Search for the cell housing the specified text and yield its [X, Y] center coordinate. 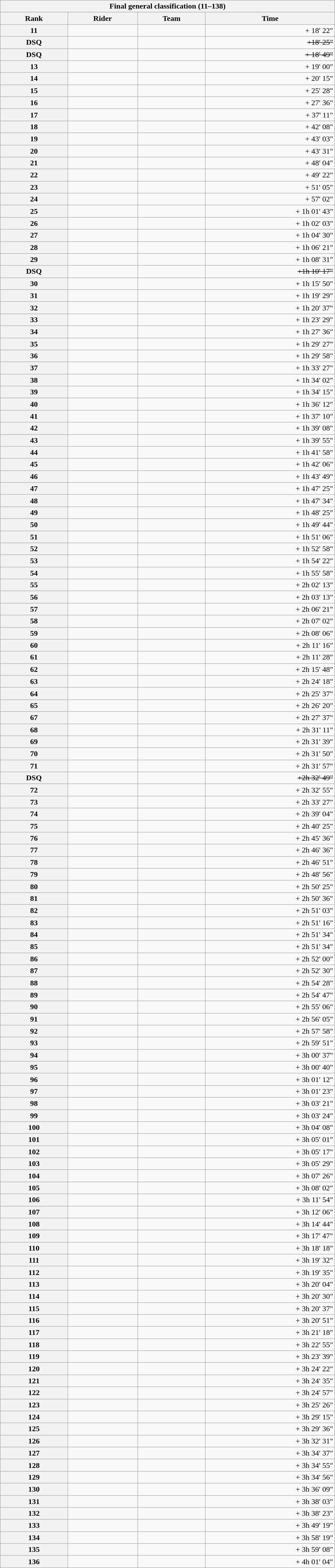
Team [172, 18]
74 [34, 814]
+ 3h 32' 31" [270, 1441]
82 [34, 910]
+ 2h 15' 48" [270, 669]
31 [34, 296]
+ 27' 36" [270, 103]
+ 1h 15' 50" [270, 284]
+ 1h 42' 06" [270, 464]
+ 2h 07' 02" [270, 621]
+ 2h 46' 51" [270, 862]
60 [34, 645]
+ 1h 54' 22" [270, 561]
+ 48' 04" [270, 163]
36 [34, 356]
19 [34, 139]
+ 2h 54' 47" [270, 995]
104 [34, 1176]
+ 3h 03' 21" [270, 1103]
80 [34, 886]
+ 43' 31" [270, 151]
44 [34, 452]
+ 3h 20' 51" [270, 1321]
18 [34, 127]
14 [34, 79]
35 [34, 344]
+ 3h 01' 12" [270, 1079]
+ 3h 05' 17" [270, 1152]
+ 3h 00' 40" [270, 1067]
+ 37' 11" [270, 115]
92 [34, 1031]
+ 42' 08" [270, 127]
+ 3h 34' 56" [270, 1477]
+ 2h 31' 57" [270, 766]
85 [34, 947]
75 [34, 826]
+ 1h 29' 58" [270, 356]
+ 2h 11' 16" [270, 645]
48 [34, 500]
Rider [103, 18]
+ 2h 39' 04" [270, 814]
122 [34, 1393]
58 [34, 621]
134 [34, 1538]
34 [34, 332]
27 [34, 235]
120 [34, 1369]
+ 3h 25' 26" [270, 1405]
63 [34, 681]
43 [34, 440]
135 [34, 1550]
25 [34, 211]
+ 3h 36' 09" [270, 1489]
+ 57' 02" [270, 199]
+ 2h 51' 03" [270, 910]
22 [34, 175]
+ 3h 12' 06" [270, 1212]
+ 2h 59' 51" [270, 1043]
+ 3h 24' 57" [270, 1393]
77 [34, 850]
+ 18' 22" [270, 30]
55 [34, 585]
23 [34, 187]
+ 2h 46' 36" [270, 850]
130 [34, 1489]
127 [34, 1453]
112 [34, 1272]
+ 1h 27' 36" [270, 332]
+ 2h 51' 16" [270, 923]
132 [34, 1514]
16 [34, 103]
64 [34, 693]
+ 1h 19' 29" [270, 296]
+ 1h 48' 25" [270, 513]
+ 3h 21' 18" [270, 1333]
+ 3h 49' 19" [270, 1526]
+ 1h 39' 08" [270, 428]
+ 3h 29' 36" [270, 1429]
+ 3h 38' 03" [270, 1501]
87 [34, 971]
47 [34, 488]
38 [34, 380]
+ 1h 49' 44" [270, 525]
+ 3h 03' 24" [270, 1115]
119 [34, 1357]
+ 3h 34' 37" [270, 1453]
98 [34, 1103]
+ 2h 25' 37" [270, 693]
54 [34, 573]
13 [34, 67]
125 [34, 1429]
95 [34, 1067]
128 [34, 1465]
+ 2h 27' 37" [270, 717]
+ 3h 11' 54" [270, 1200]
114 [34, 1296]
+ 1h 34' 02" [270, 380]
+ 3h 07' 26" [270, 1176]
56 [34, 597]
41 [34, 416]
37 [34, 368]
78 [34, 862]
68 [34, 730]
103 [34, 1164]
+ 2h 56' 05" [270, 1019]
+ 3h 00' 37" [270, 1055]
49 [34, 513]
+ 3h 29' 15" [270, 1417]
+ 2h 52' 00" [270, 959]
+2h 32' 49" [270, 778]
26 [34, 223]
24 [34, 199]
116 [34, 1321]
115 [34, 1309]
81 [34, 898]
107 [34, 1212]
102 [34, 1152]
131 [34, 1501]
+ 25' 28" [270, 91]
+ 1h 43' 49" [270, 476]
113 [34, 1284]
106 [34, 1200]
121 [34, 1381]
+ 2h 45' 36" [270, 838]
61 [34, 657]
45 [34, 464]
+ 1h 51' 06" [270, 537]
+ 1h 33' 27" [270, 368]
+ 1h 52' 58" [270, 549]
11 [34, 30]
21 [34, 163]
+ 3h 34' 55" [270, 1465]
79 [34, 874]
+ 3h 24' 35" [270, 1381]
59 [34, 633]
40 [34, 404]
28 [34, 247]
+ 2h 54' 28" [270, 983]
+ 3h 24' 22" [270, 1369]
+ 4h 01' 04" [270, 1562]
+ 1h 06' 21" [270, 247]
+ 3h 05' 01" [270, 1140]
+ 1h 04' 30" [270, 235]
Rank [34, 18]
+ 1h 02' 03" [270, 223]
+ 1h 29' 27" [270, 344]
+ 3h 01' 23" [270, 1091]
57 [34, 609]
+ 1h 36' 12" [270, 404]
+ 2h 32' 55" [270, 790]
96 [34, 1079]
Time [270, 18]
133 [34, 1526]
+ 3h 20' 04" [270, 1284]
+ 1h 20' 37" [270, 308]
71 [34, 766]
50 [34, 525]
+ 3h 05' 29" [270, 1164]
17 [34, 115]
+ 3h 17' 47" [270, 1236]
+ 2h 52' 30" [270, 971]
+ 2h 57' 58" [270, 1031]
73 [34, 802]
99 [34, 1115]
+ 2h 26' 20" [270, 705]
Final general classification (11–138) [167, 6]
+ 20' 15" [270, 79]
100 [34, 1128]
+ 19' 00" [270, 67]
+ 1h 47' 34" [270, 500]
29 [34, 259]
+ 1h 41' 58" [270, 452]
91 [34, 1019]
86 [34, 959]
+ 3h 59' 08" [270, 1550]
90 [34, 1007]
+ 3h 14' 44" [270, 1224]
117 [34, 1333]
+ 2h 03' 13" [270, 597]
124 [34, 1417]
111 [34, 1260]
+ 2h 31' 39" [270, 742]
+1h 10' 17" [270, 271]
+ 3h 22' 55" [270, 1345]
+ 1h 39' 55" [270, 440]
+ 1h 55' 58" [270, 573]
+ 2h 06' 21" [270, 609]
+ 2h 48' 56" [270, 874]
65 [34, 705]
+ 2h 31' 50" [270, 754]
42 [34, 428]
+ 1h 23' 29" [270, 320]
101 [34, 1140]
123 [34, 1405]
33 [34, 320]
+ 3h 20' 37" [270, 1309]
+ 2h 40' 25" [270, 826]
+ 18' 49" [270, 54]
93 [34, 1043]
97 [34, 1091]
88 [34, 983]
+ 3h 08' 02" [270, 1188]
109 [34, 1236]
+ 2h 50' 36" [270, 898]
108 [34, 1224]
+ 3h 18' 18" [270, 1248]
129 [34, 1477]
118 [34, 1345]
+18' 25" [270, 42]
126 [34, 1441]
89 [34, 995]
105 [34, 1188]
+ 1h 34' 15" [270, 392]
67 [34, 717]
20 [34, 151]
+ 51' 05" [270, 187]
+ 2h 50' 25" [270, 886]
+ 2h 08' 06" [270, 633]
+ 2h 24' 18" [270, 681]
+ 2h 55' 06" [270, 1007]
+ 3h 23' 39" [270, 1357]
+ 1h 47' 25" [270, 488]
+ 1h 37' 10" [270, 416]
30 [34, 284]
62 [34, 669]
+ 2h 11' 28" [270, 657]
+ 43' 03" [270, 139]
70 [34, 754]
+ 3h 58' 19" [270, 1538]
46 [34, 476]
136 [34, 1562]
+ 2h 33' 27" [270, 802]
83 [34, 923]
+ 2h 31' 11" [270, 730]
76 [34, 838]
15 [34, 91]
84 [34, 935]
+ 3h 19' 35" [270, 1272]
+ 49' 22" [270, 175]
72 [34, 790]
51 [34, 537]
32 [34, 308]
110 [34, 1248]
94 [34, 1055]
+ 3h 19' 32" [270, 1260]
+ 1h 08' 31" [270, 259]
69 [34, 742]
+ 3h 04' 08" [270, 1128]
+ 2h 02' 13" [270, 585]
+ 3h 20' 30" [270, 1296]
+ 1h 01' 43" [270, 211]
39 [34, 392]
52 [34, 549]
+ 3h 38' 23" [270, 1514]
53 [34, 561]
